Capture the cell that displays the provided text and extract its [x, y] central coordinate. 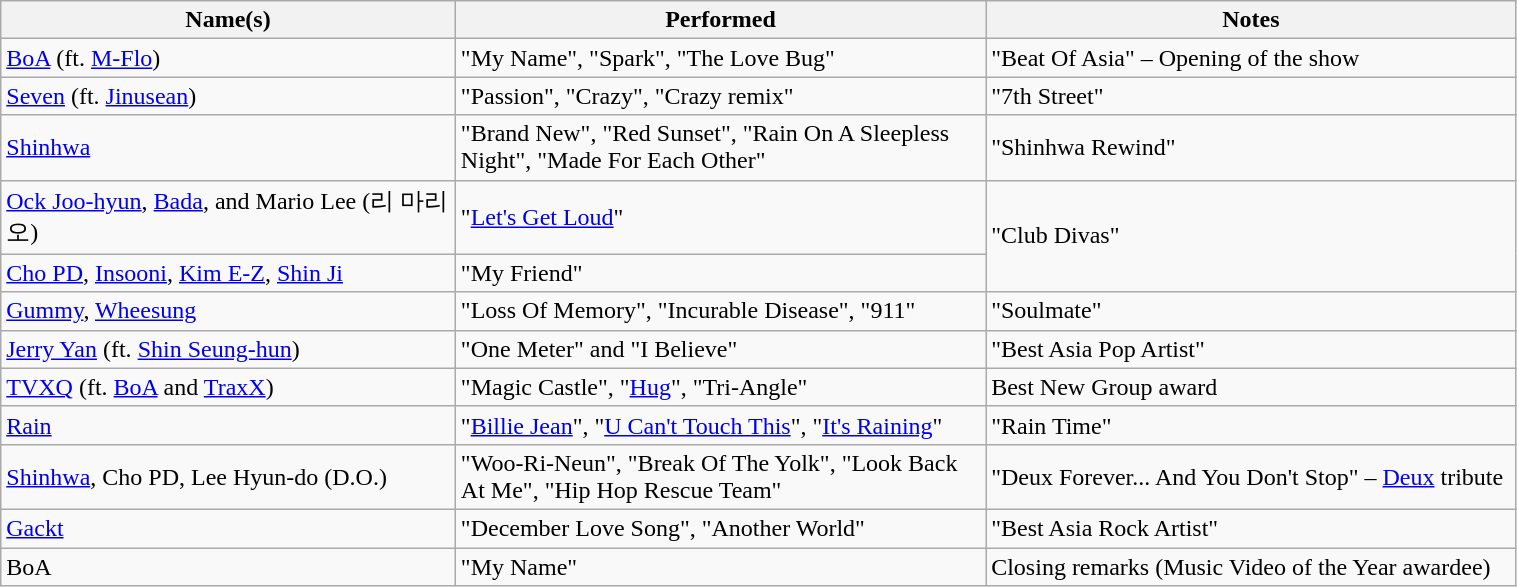
Jerry Yan (ft. Shin Seung-hun) [228, 349]
"My Friend" [720, 273]
"Soulmate" [1251, 311]
Ock Joo-hyun, Bada, and Mario Lee (리 마리오) [228, 217]
"Woo-Ri-Neun", "Break Of The Yolk", "Look Back At Me", "Hip Hop Rescue Team" [720, 476]
"Rain Time" [1251, 425]
"Passion", "Crazy", "Crazy remix" [720, 96]
"Loss Of Memory", "Incurable Disease", "911" [720, 311]
"One Meter" and "I Believe" [720, 349]
"December Love Song", "Another World" [720, 528]
"Best Asia Pop Artist" [1251, 349]
"Let's Get Loud" [720, 217]
"7th Street" [1251, 96]
BoA [228, 567]
Cho PD, Insooni, Kim E-Z, Shin Ji [228, 273]
Best New Group award [1251, 387]
Rain [228, 425]
"Beat Of Asia" – Opening of the show [1251, 58]
"Billie Jean", "U Can't Touch This", "It's Raining" [720, 425]
"My Name" [720, 567]
Shinhwa, Cho PD, Lee Hyun-do (D.O.) [228, 476]
"Club Divas" [1251, 236]
Gackt [228, 528]
Gummy, Wheesung [228, 311]
Notes [1251, 20]
Closing remarks (Music Video of the Year awardee) [1251, 567]
BoA (ft. M-Flo) [228, 58]
TVXQ (ft. BoA and TraxX) [228, 387]
"Shinhwa Rewind" [1251, 148]
Name(s) [228, 20]
"Best Asia Rock Artist" [1251, 528]
"Magic Castle", "Hug", "Tri-Angle" [720, 387]
"Brand New", "Red Sunset", "Rain On A Sleepless Night", "Made For Each Other" [720, 148]
"My Name", "Spark", "The Love Bug" [720, 58]
"Deux Forever... And You Don't Stop" – Deux tribute [1251, 476]
Shinhwa [228, 148]
Performed [720, 20]
Seven (ft. Jinusean) [228, 96]
